Locate the cell with the specified text and output its [x, y] center coordinate. 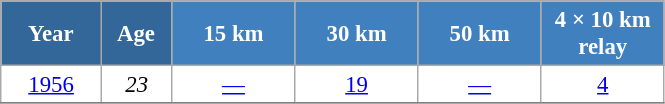
1956 [52, 85]
23 [136, 85]
4 [602, 85]
Year [52, 34]
50 km [480, 34]
19 [356, 85]
15 km [234, 34]
Age [136, 34]
4 × 10 km relay [602, 34]
30 km [356, 34]
